Locate the cell with the specified text and output its [X, Y] center coordinate. 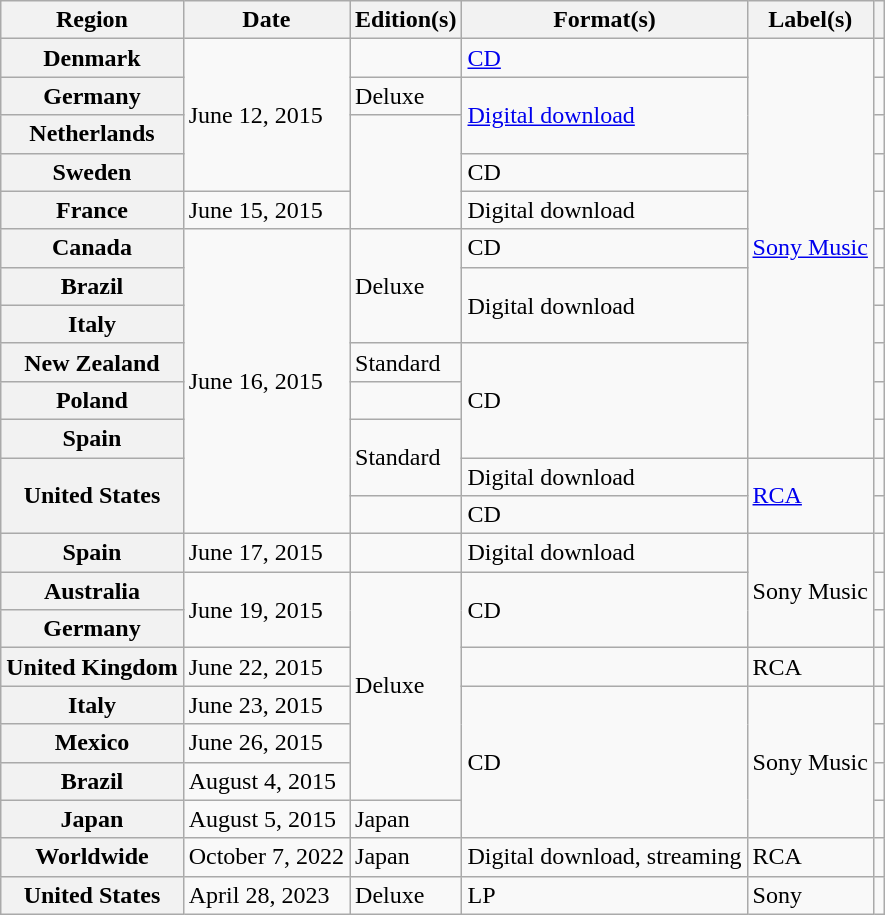
April 28, 2023 [266, 895]
Sweden [92, 172]
Format(s) [604, 20]
August 4, 2015 [266, 781]
Mexico [92, 743]
Poland [92, 400]
June 26, 2015 [266, 743]
June 15, 2015 [266, 210]
Region [92, 20]
Denmark [92, 58]
Canada [92, 248]
New Zealand [92, 362]
France [92, 210]
June 16, 2015 [266, 381]
Worldwide [92, 857]
United Kingdom [92, 667]
June 17, 2015 [266, 553]
Label(s) [810, 20]
June 23, 2015 [266, 705]
June 22, 2015 [266, 667]
June 19, 2015 [266, 610]
Digital download, streaming [604, 857]
LP [604, 895]
Date [266, 20]
Edition(s) [406, 20]
August 5, 2015 [266, 819]
Sony [810, 895]
Netherlands [92, 134]
October 7, 2022 [266, 857]
June 12, 2015 [266, 115]
Australia [92, 591]
